Provide the [x, y] coordinate of the cell's center where the given text is located.  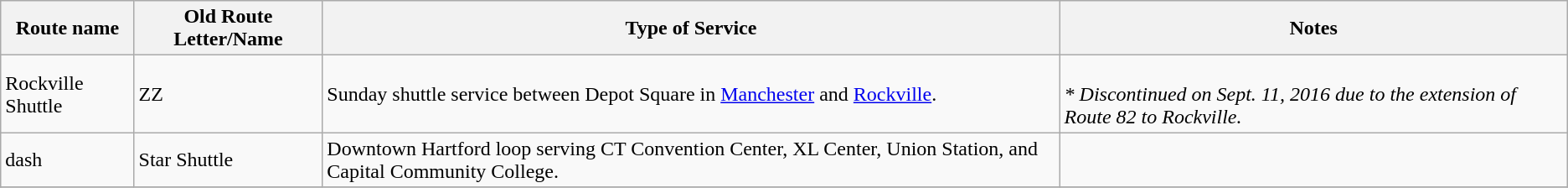
Sunday shuttle service between Depot Square in Manchester and Rockville. [691, 94]
dash [67, 159]
Type of Service [691, 29]
Old Route Letter/Name [228, 29]
Star Shuttle [228, 159]
Route name [67, 29]
Notes [1313, 29]
* Discontinued on Sept. 11, 2016 due to the extension of Route 82 to Rockville. [1313, 94]
Rockville Shuttle [67, 94]
Downtown Hartford loop serving CT Convention Center, XL Center, Union Station, and Capital Community College. [691, 159]
ZZ [228, 94]
